Return the [x, y] coordinate for the center point of the cell that contains the specified text.  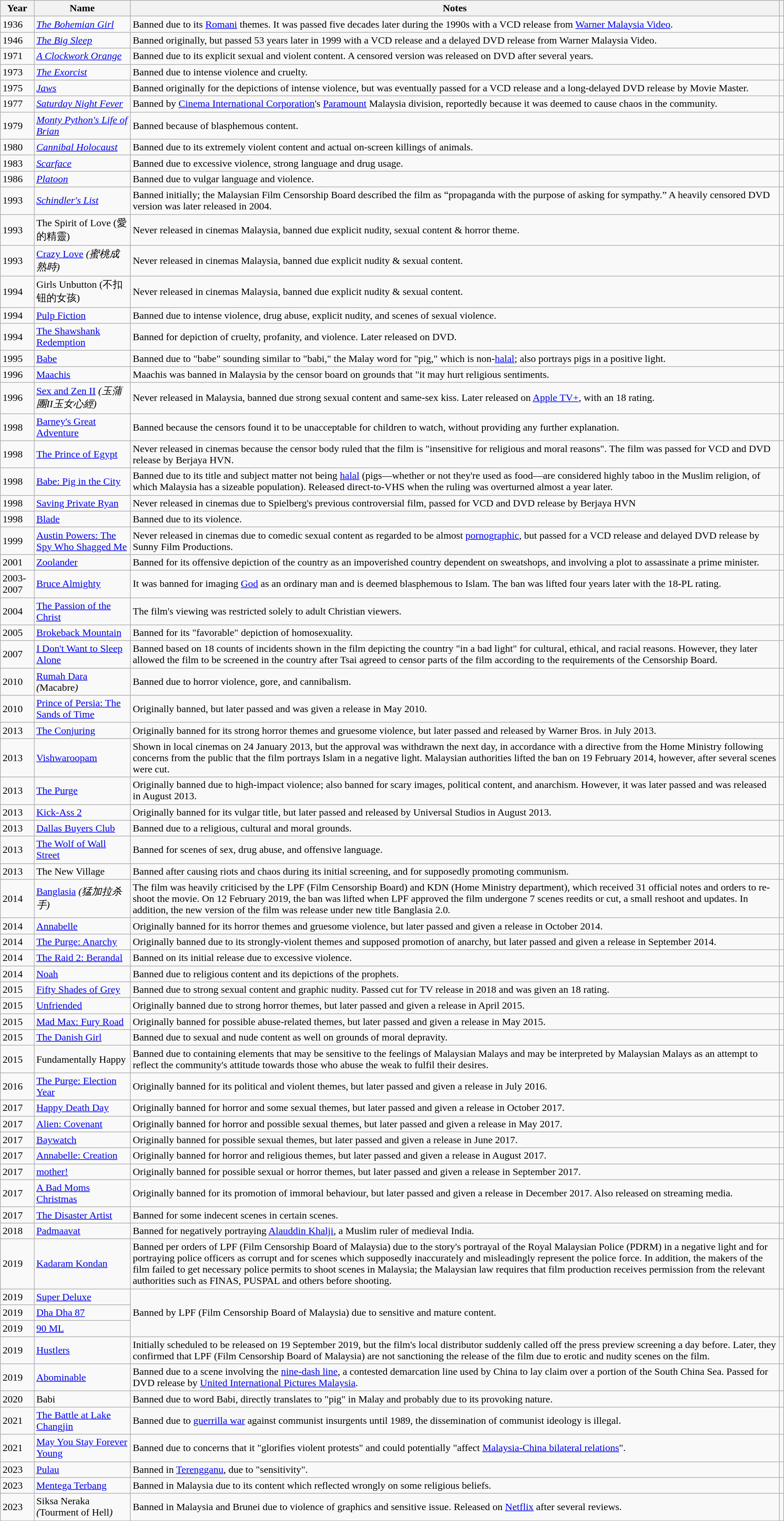
The Disaster Artist [82, 1215]
Never released in cinemas due to Spielberg's previous controversial film, passed for VCD and DVD release by Berjaya HVN [455, 503]
Baywatch [82, 1140]
Banned originally for the depictions of intense violence, but was eventually passed for a VCD release and a long-delayed DVD release by Movie Master. [455, 88]
Blade [82, 519]
Banned originally, but passed 53 years later in 1999 with a VCD release and a delayed DVD release from Warner Malaysia Video. [455, 40]
1973 [17, 72]
Super Deluxe [82, 1296]
Babi [82, 1399]
Prince of Persia: The Sands of Time [82, 709]
Banned because the censors found it to be unacceptable for children to watch, without providing any further explanation. [455, 427]
Crazy Love (蜜桃成熟時) [82, 261]
Banned for depiction of cruelty, profanity, and violence. Later released on DVD. [455, 337]
Banned due to strong sexual content and graphic nudity. Passed cut for TV release in 2018 and was given an 18 rating. [455, 990]
2004 [17, 611]
Rumah Dara (Macabre) [82, 682]
Austin Powers: The Spy Who Shagged Me [82, 540]
Originally banned for possible sexual themes, but later passed and given a release in June 2017. [455, 1140]
Never released in Malaysia, banned due strong sexual content and same-sex kiss. Later released on Apple TV+, with an 18 rating. [455, 398]
Never released in cinemas Malaysia, banned due explicit nudity, sexual content & horror theme. [455, 230]
The Wolf of Wall Street [82, 850]
Banned in Malaysia due to its content which reflected wrongly on some religious beliefs. [455, 1485]
1975 [17, 88]
90 ML [82, 1329]
The Shawshank Redemption [82, 337]
Banned by LPF (Film Censorship Board of Malaysia) due to sensitive and mature content. [455, 1312]
Banned by Cinema International Corporation's Paramount Malaysia division, reportedly because it was deemed to cause chaos in the community. [455, 104]
2003-2007 [17, 584]
Dallas Buyers Club [82, 828]
1999 [17, 540]
2018 [17, 1231]
The Raid 2: Berandal [82, 958]
Annabelle: Creation [82, 1156]
Fundamentally Happy [82, 1059]
2016 [17, 1087]
Noah [82, 974]
Originally banned due to its strongly-violent themes and supposed promotion of anarchy, but later passed and given a release in September 2014. [455, 942]
1980 [17, 147]
Saving Private Ryan [82, 503]
Banned due to a religious, cultural and moral grounds. [455, 828]
1977 [17, 104]
Kadaram Kondan [82, 1263]
Fifty Shades of Grey [82, 990]
Banned in Malaysia and Brunei due to violence of graphics and sensitive issue. Released on Netflix after several reviews. [455, 1507]
Banned for scenes of sex, drug abuse, and offensive language. [455, 850]
The Bohemian Girl [82, 24]
Platoon [82, 179]
Originally banned for its horror themes and gruesome violence, but later passed and given a release in October 2014. [455, 926]
Cannibal Holocaust [82, 147]
The Battle at Lake Changjin [82, 1421]
Pulp Fiction [82, 315]
Banned due to intense violence and cruelty. [455, 72]
Banned due to intense violence, drug abuse, explicit nudity, and scenes of sexual violence. [455, 315]
Originally banned due to strong horror themes, but later passed and given a release in April 2015. [455, 1006]
Dha Dha 87 [82, 1313]
1986 [17, 179]
Originally banned for its strong horror themes and gruesome violence, but later passed and released by Warner Bros. in July 2013. [455, 731]
Happy Death Day [82, 1108]
Banned for its "favorable" depiction of homosexuality. [455, 633]
Notes [455, 8]
Zoolander [82, 562]
Annabelle [82, 926]
A Bad Moms Christmas [82, 1193]
Banglasia (猛加拉杀手) [82, 899]
Schindler's List [82, 200]
Originally banned for possible sexual or horror themes, but later passed and given a release in September 2017. [455, 1172]
Originally banned for its promotion of immoral behaviour, but later passed and given a release in December 2017. Also released on streaming media. [455, 1193]
The Conjuring [82, 731]
The Passion of the Christ [82, 611]
Vishwaroopam [82, 758]
A Clockwork Orange [82, 56]
Banned due to vulgar language and violence. [455, 179]
Originally banned for horror and religious themes, but later passed and given a release in August 2017. [455, 1156]
Siksa Neraka (Tourment of Hell) [82, 1507]
Mad Max: Fury Road [82, 1022]
Banned due to its violence. [455, 519]
Banned due to word Babi, directly translates to "pig" in Malay and probably due to its provoking nature. [455, 1399]
Kick-Ass 2 [82, 812]
Pulau [82, 1469]
The Purge [82, 791]
1995 [17, 359]
1979 [17, 126]
Banned for negatively portraying Alauddin Khalji, a Muslim ruler of medieval India. [455, 1231]
The Exorcist [82, 72]
Padmaavat [82, 1231]
Mentega Terbang [82, 1485]
Name [82, 8]
The Danish Girl [82, 1038]
2001 [17, 562]
The Purge: Anarchy [82, 942]
Barney's Great Adventure [82, 427]
1983 [17, 163]
1946 [17, 40]
Monty Python's Life of Brian [82, 126]
Babe: Pig in the City [82, 482]
Banned after causing riots and chaos during its initial screening, and for supposedly promoting communism. [455, 871]
Maachis was banned in Malaysia by the censor board on grounds that "it may hurt religious sentiments. [455, 374]
Originally banned for its vulgar title, but later passed and released by Universal Studios in August 2013. [455, 812]
Banned for some indecent scenes in certain scenes. [455, 1215]
Banned on its initial release due to excessive violence. [455, 958]
Originally banned for horror and possible sexual themes, but later passed and given a release in May 2017. [455, 1124]
Abominable [82, 1377]
mother! [82, 1172]
1936 [17, 24]
Bruce Almighty [82, 584]
Girls Unbutton (不扣钮的女孩) [82, 292]
2007 [17, 654]
Banned due to religious content and its depictions of the prophets. [455, 974]
Banned due to sexual and nude content as well on grounds of moral depravity. [455, 1038]
Saturday Night Fever [82, 104]
Hustlers [82, 1351]
Banned in Terengganu, due to "sensitivity". [455, 1469]
Originally banned for horror and some sexual themes, but later passed and given a release in October 2017. [455, 1108]
The film's viewing was restricted solely to adult Christian viewers. [455, 611]
Scarface [82, 163]
Sex and Zen II (玉蒲團II玉女心經) [82, 398]
Year [17, 8]
The New Village [82, 871]
1971 [17, 56]
The Spirit of Love (愛的精靈) [82, 230]
Banned due to its Romani themes. It was passed five decades later during the 1990s with a VCD release from Warner Malaysia Video. [455, 24]
I Don't Want to Sleep Alone [82, 654]
Originally banned, but later passed and was given a release in May 2010. [455, 709]
Brokeback Mountain [82, 633]
Banned due to concerns that it "glorifies violent protests" and could potentially "affect Malaysia-China bilateral relations". [455, 1448]
Babe [82, 359]
2005 [17, 633]
It was banned for imaging God as an ordinary man and is deemed blasphemous to Islam. The ban was lifted four years later with the 18-PL rating. [455, 584]
Alien: Covenant [82, 1124]
Originally banned for its political and violent themes, but later passed and given a release in July 2016. [455, 1087]
Unfriended [82, 1006]
Maachis [82, 374]
The Purge: Election Year [82, 1087]
Banned because of blasphemous content. [455, 126]
Banned due to "babe" sounding similar to "babi," the Malay word for "pig," which is non-halal; also portrays pigs in a positive light. [455, 359]
Banned due to excessive violence, strong language and drug usage. [455, 163]
The Big Sleep [82, 40]
Banned due to horror violence, gore, and cannibalism. [455, 682]
Banned due to its extremely violent content and actual on-screen killings of animals. [455, 147]
May You Stay Forever Young [82, 1448]
Jaws [82, 88]
The Prince of Egypt [82, 454]
Banned due to its explicit sexual and violent content. A censored version was released on DVD after several years. [455, 56]
Banned due to guerrilla war against communist insurgents until 1989, the dissemination of communist ideology is illegal. [455, 1421]
2020 [17, 1399]
Originally banned for possible abuse-related themes, but later passed and given a release in May 2015. [455, 1022]
